Capture the cell that displays the provided text and extract its (X, Y) central coordinate. 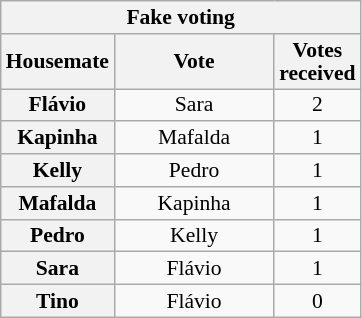
2 (317, 106)
Fake voting (181, 18)
0 (317, 302)
Votesreceived (317, 62)
Housemate (58, 62)
Vote (194, 62)
Tino (58, 302)
